Find where the given text appears and provide that cell's center as [X, Y] coordinate. 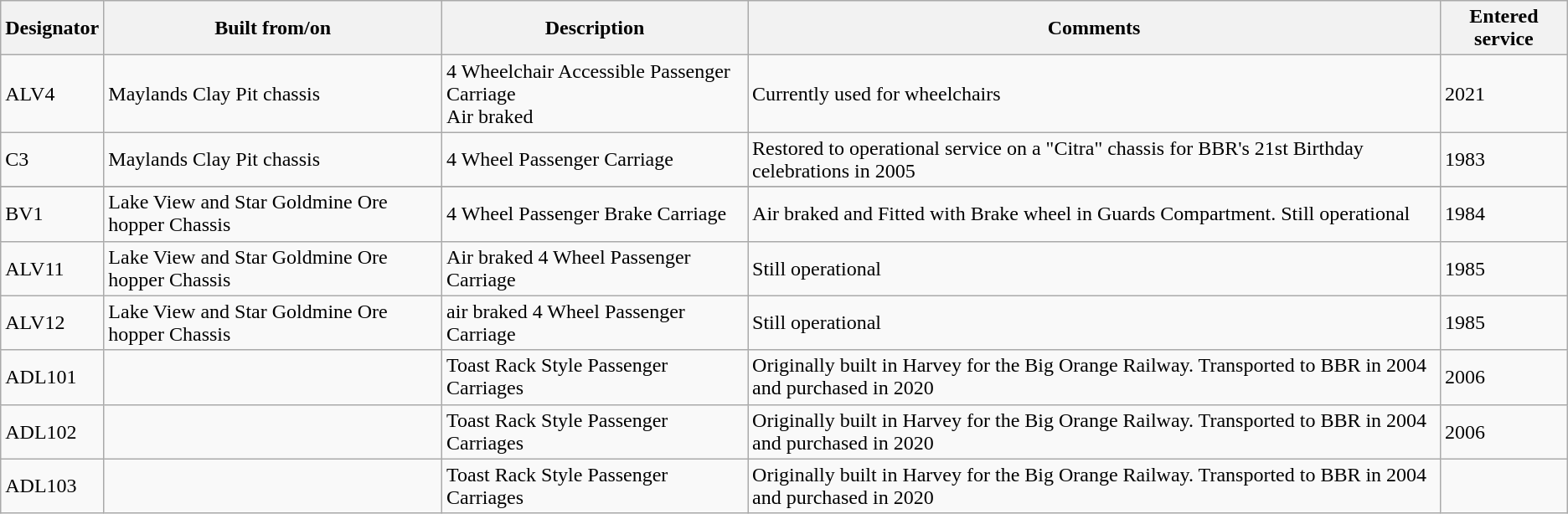
ADL103 [52, 486]
Description [595, 28]
1984 [1504, 214]
ADL101 [52, 377]
Designator [52, 28]
1983 [1504, 159]
Entered service [1504, 28]
ALV4 [52, 94]
Air braked 4 Wheel Passenger Carriage [595, 268]
BV1 [52, 214]
C3 [52, 159]
2021 [1504, 94]
ADL102 [52, 432]
4 Wheel Passenger Brake Carriage [595, 214]
Currently used for wheelchairs [1094, 94]
ALV11 [52, 268]
Air braked and Fitted with Brake wheel in Guards Compartment. Still operational [1094, 214]
ALV12 [52, 323]
Comments [1094, 28]
Restored to operational service on a "Citra" chassis for BBR's 21st Birthday celebrations in 2005 [1094, 159]
4 Wheelchair Accessible Passenger CarriageAir braked [595, 94]
Built from/on [273, 28]
air braked 4 Wheel Passenger Carriage [595, 323]
4 Wheel Passenger Carriage [595, 159]
